Capture the cell that displays the provided text and extract its (x, y) central coordinate. 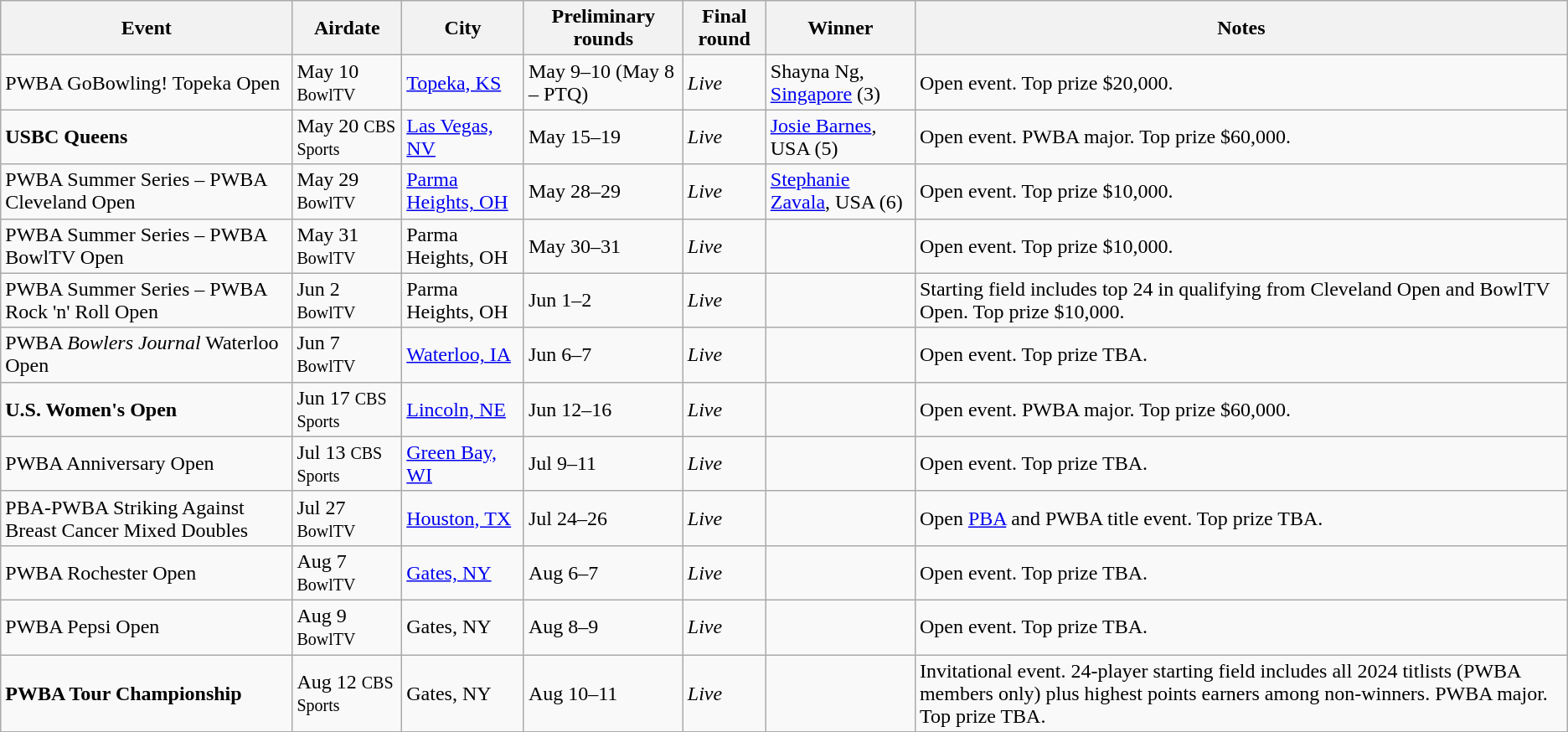
May 28–29 (603, 191)
Aug 10–11 (603, 693)
USBC Queens (147, 137)
May 31 BowlTV (347, 246)
Jun 17 CBS Sports (347, 409)
May 30–31 (603, 246)
Aug 12 CBS Sports (347, 693)
Aug 6–7 (603, 573)
Jul 27 BowlTV (347, 518)
U.S. Women's Open (147, 409)
Event (147, 28)
City (463, 28)
Green Bay, WI (463, 464)
Stephanie Zavala, USA (6) (840, 191)
Jun 6–7 (603, 355)
PWBA Summer Series – PWBA Cleveland Open (147, 191)
Topeka, KS (463, 82)
Houston, TX (463, 518)
Airdate (347, 28)
Final round (724, 28)
Winner (840, 28)
Jul 24–26 (603, 518)
Josie Barnes, USA (5) (840, 137)
May 20 CBS Sports (347, 137)
PWBA Rochester Open (147, 573)
Open PBA and PWBA title event. Top prize TBA. (1241, 518)
PWBA Pepsi Open (147, 626)
Lincoln, NE (463, 409)
Jul 9–11 (603, 464)
Notes (1241, 28)
Shayna Ng, Singapore (3) (840, 82)
Jul 13 CBS Sports (347, 464)
Open event. Top prize $20,000. (1241, 82)
PBA-PWBA Striking Against Breast Cancer Mixed Doubles (147, 518)
May 10 BowlTV (347, 82)
May 9–10 (May 8 – PTQ) (603, 82)
Aug 9 BowlTV (347, 626)
Aug 8–9 (603, 626)
Waterloo, IA (463, 355)
May 29 BowlTV (347, 191)
PWBA Summer Series – PWBA Rock 'n' Roll Open (147, 300)
Jun 7 BowlTV (347, 355)
PWBA Anniversary Open (147, 464)
Jun 2 BowlTV (347, 300)
PWBA Bowlers Journal Waterloo Open (147, 355)
May 15–19 (603, 137)
Starting field includes top 24 in qualifying from Cleveland Open and BowlTV Open. Top prize $10,000. (1241, 300)
Jun 1–2 (603, 300)
Jun 12–16 (603, 409)
PWBA Summer Series – PWBA BowlTV Open (147, 246)
PWBA Tour Championship (147, 693)
Las Vegas, NV (463, 137)
PWBA GoBowling! Topeka Open (147, 82)
Preliminary rounds (603, 28)
Aug 7 BowlTV (347, 573)
